Find where the given text appears and provide that cell's center as (x, y) coordinate. 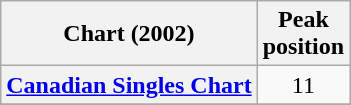
11 (303, 85)
Canadian Singles Chart (129, 85)
Chart (2002) (129, 34)
Peakposition (303, 34)
